Pinpoint the cell where the given text exists, returning its [x, y] midpoint coordinate. 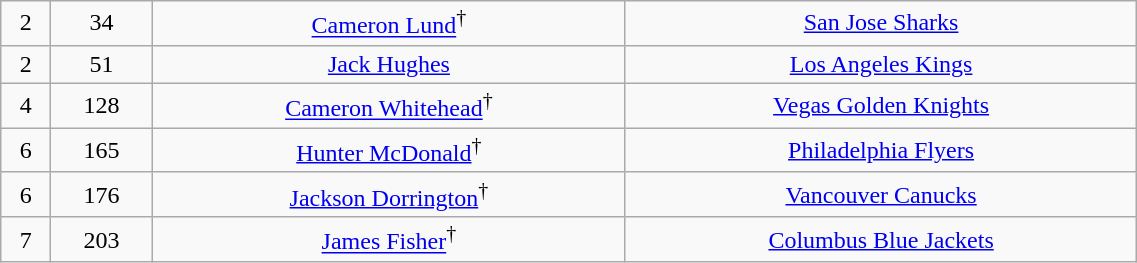
Hunter McDonald† [388, 150]
51 [102, 64]
San Jose Sharks [881, 24]
Jackson Dorrington† [388, 194]
165 [102, 150]
7 [26, 240]
34 [102, 24]
176 [102, 194]
Jack Hughes [388, 64]
Vancouver Canucks [881, 194]
Columbus Blue Jackets [881, 240]
Philadelphia Flyers [881, 150]
4 [26, 106]
James Fisher† [388, 240]
Cameron Lund† [388, 24]
128 [102, 106]
Vegas Golden Knights [881, 106]
203 [102, 240]
Cameron Whitehead† [388, 106]
Los Angeles Kings [881, 64]
